Find where the given text appears and provide that cell's center as [x, y] coordinate. 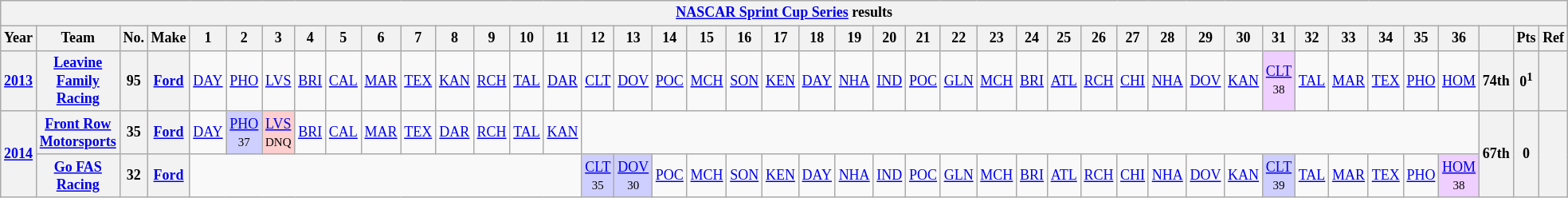
74th [1496, 81]
CLT39 [1278, 176]
1 [208, 38]
12 [598, 38]
Pts [1527, 38]
CLT35 [598, 176]
6 [381, 38]
95 [134, 81]
23 [997, 38]
24 [1033, 38]
LVS [279, 81]
18 [817, 38]
26 [1099, 38]
20 [889, 38]
11 [563, 38]
Ref [1554, 38]
Year [19, 38]
DOV30 [633, 176]
NASCAR Sprint Cup Series results [784, 13]
CLT38 [1278, 81]
14 [670, 38]
01 [1527, 81]
15 [707, 38]
13 [633, 38]
7 [418, 38]
21 [923, 38]
36 [1460, 38]
17 [781, 38]
34 [1386, 38]
67th [1496, 153]
19 [854, 38]
22 [958, 38]
5 [344, 38]
27 [1133, 38]
Leavine Family Racing [78, 81]
2 [244, 38]
No. [134, 38]
Make [169, 38]
4 [311, 38]
8 [455, 38]
LVSDNQ [279, 133]
10 [527, 38]
CLT [598, 81]
3 [279, 38]
16 [744, 38]
9 [492, 38]
33 [1349, 38]
Team [78, 38]
PHO37 [244, 133]
31 [1278, 38]
2013 [19, 81]
0 [1527, 153]
Front Row Motorsports [78, 133]
25 [1064, 38]
30 [1244, 38]
HOM38 [1460, 176]
Go FAS Racing [78, 176]
HOM [1460, 81]
2014 [19, 153]
29 [1205, 38]
28 [1167, 38]
